Find where the given text appears and provide that cell's center as (X, Y) coordinate. 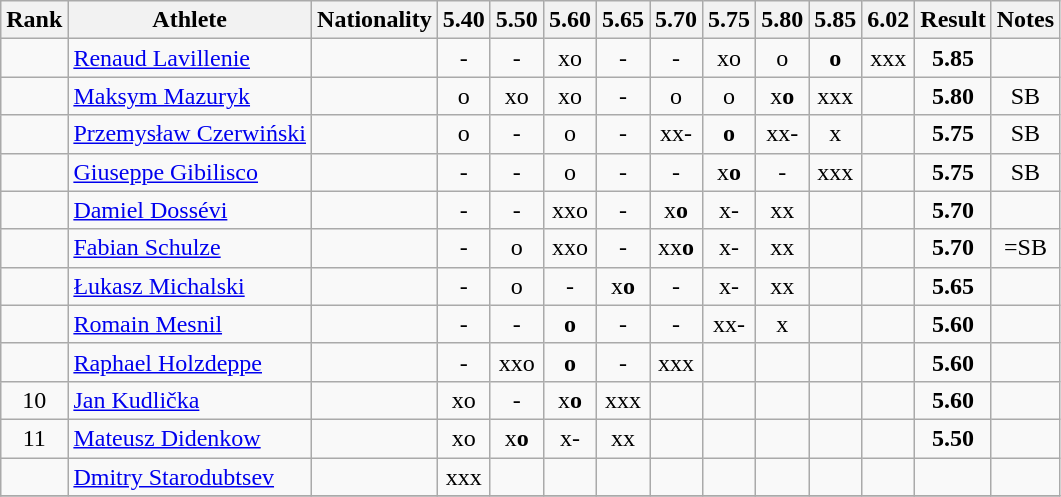
6.02 (888, 20)
Nationality (375, 20)
Damiel Dossévi (190, 210)
10 (34, 400)
Łukasz Michalski (190, 286)
Przemysław Czerwiński (190, 134)
11 (34, 438)
Athlete (190, 20)
Result (953, 20)
5.40 (464, 20)
Maksym Mazuryk (190, 96)
Romain Mesnil (190, 324)
Giuseppe Gibilisco (190, 172)
Raphael Holzdeppe (190, 362)
Rank (34, 20)
Notes (1025, 20)
Dmitry Starodubtsev (190, 477)
Fabian Schulze (190, 248)
Mateusz Didenkow (190, 438)
=SB (1025, 248)
Jan Kudlička (190, 400)
Renaud Lavillenie (190, 58)
